From the cell containing the given text, extract its center point as (X, Y) coordinate. 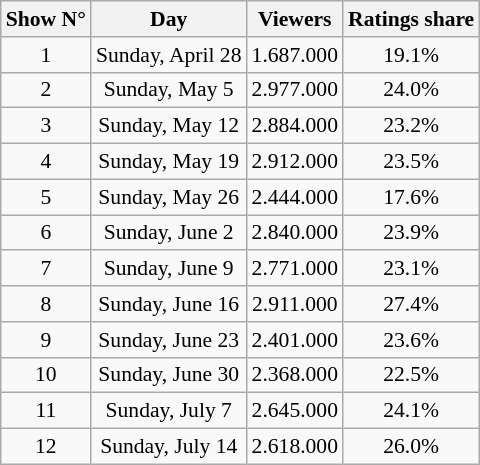
Sunday, May 26 (169, 197)
23.2% (411, 126)
26.0% (411, 447)
1.687.000 (295, 55)
23.9% (411, 233)
Sunday, June 23 (169, 340)
24.1% (411, 411)
12 (46, 447)
Sunday, July 7 (169, 411)
8 (46, 304)
1 (46, 55)
23.6% (411, 340)
2.911.000 (295, 304)
3 (46, 126)
23.5% (411, 162)
Sunday, June 16 (169, 304)
Sunday, June 2 (169, 233)
4 (46, 162)
2.401.000 (295, 340)
2.840.000 (295, 233)
Show N° (46, 19)
Sunday, May 12 (169, 126)
17.6% (411, 197)
7 (46, 269)
5 (46, 197)
11 (46, 411)
Viewers (295, 19)
Sunday, May 5 (169, 90)
24.0% (411, 90)
2.884.000 (295, 126)
2.618.000 (295, 447)
Sunday, July 14 (169, 447)
19.1% (411, 55)
2.977.000 (295, 90)
Sunday, May 19 (169, 162)
23.1% (411, 269)
9 (46, 340)
6 (46, 233)
Day (169, 19)
2.368.000 (295, 375)
2 (46, 90)
Sunday, April 28 (169, 55)
2.912.000 (295, 162)
22.5% (411, 375)
2.645.000 (295, 411)
Sunday, June 30 (169, 375)
2.771.000 (295, 269)
10 (46, 375)
2.444.000 (295, 197)
Sunday, June 9 (169, 269)
Ratings share (411, 19)
27.4% (411, 304)
